Locate the cell with the specified text and output its (x, y) center coordinate. 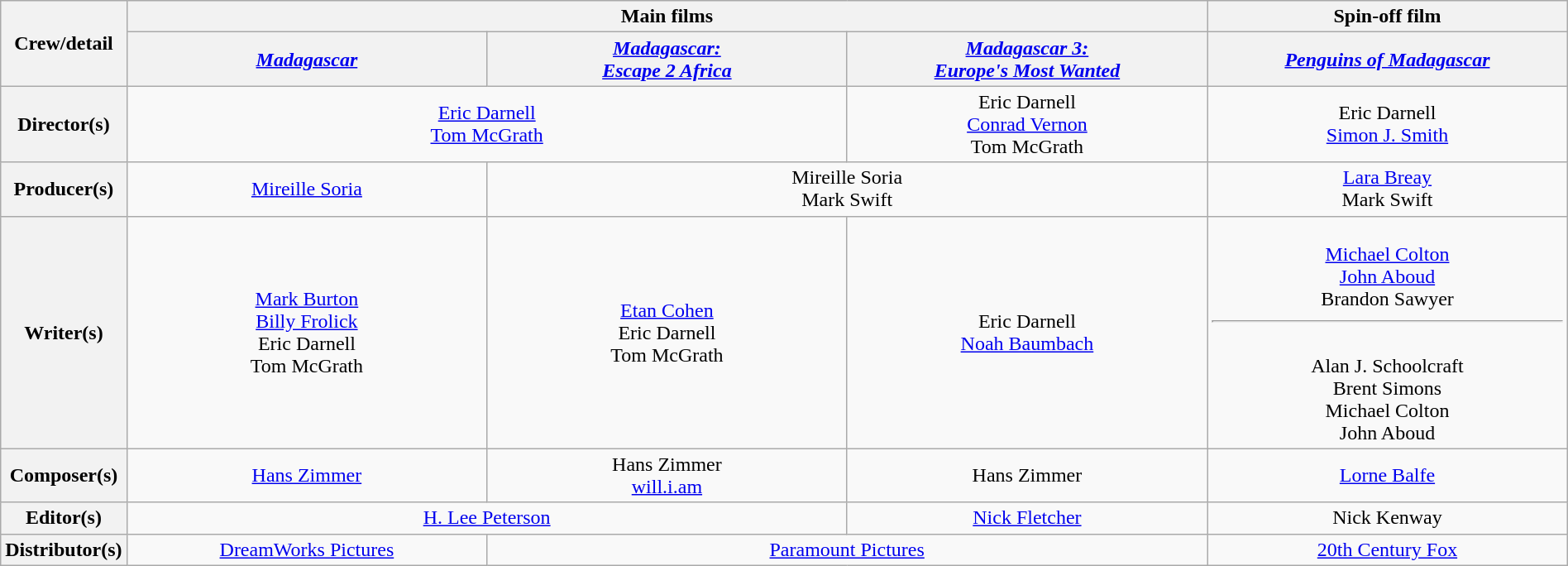
Composer(s) (64, 475)
Writer(s) (64, 333)
Mireille Soria (307, 189)
Nick Kenway (1388, 518)
Nick Fletcher (1027, 518)
Main films (667, 17)
DreamWorks Pictures (307, 549)
Lara BreayMark Swift (1388, 189)
20th Century Fox (1388, 549)
Eric DarnellNoah Baumbach (1027, 333)
Eric DarnellTom McGrath (486, 124)
Mark BurtonBilly FrolickEric DarnellTom McGrath (307, 333)
Crew/detail (64, 43)
Spin-off film (1388, 17)
Lorne Balfe (1388, 475)
Producer(s) (64, 189)
Eric DarnellSimon J. Smith (1388, 124)
Hans Zimmerwill.i.am (667, 475)
Etan CohenEric DarnellTom McGrath (667, 333)
Madagascar:Escape 2 Africa (667, 60)
Michael ColtonJohn AboudBrandon SawyerAlan J. SchoolcraftBrent SimonsMichael ColtonJohn Aboud (1388, 333)
Mireille SoriaMark Swift (847, 189)
Editor(s) (64, 518)
Madagascar 3:Europe's Most Wanted (1027, 60)
Director(s) (64, 124)
Eric DarnellConrad VernonTom McGrath (1027, 124)
Madagascar (307, 60)
Paramount Pictures (847, 549)
Distributor(s) (64, 549)
Penguins of Madagascar (1388, 60)
H. Lee Peterson (486, 518)
